Provide the (X, Y) coordinate of the cell's center where the given text is located.  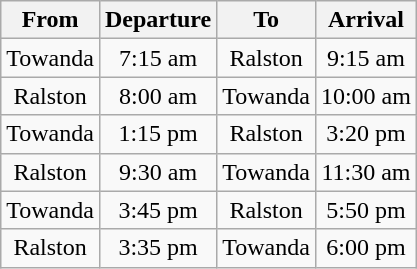
6:00 pm (366, 248)
9:30 am (158, 172)
3:45 pm (158, 210)
3:20 pm (366, 134)
7:15 am (158, 58)
3:35 pm (158, 248)
Arrival (366, 20)
5:50 pm (366, 210)
From (50, 20)
1:15 pm (158, 134)
9:15 am (366, 58)
To (266, 20)
Departure (158, 20)
8:00 am (158, 96)
11:30 am (366, 172)
10:00 am (366, 96)
